For the text-containing cell, return its midpoint in (x, y) coordinate format. 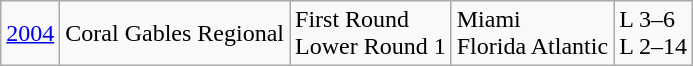
Coral Gables Regional (175, 34)
First RoundLower Round 1 (371, 34)
2004 (30, 34)
MiamiFlorida Atlantic (532, 34)
L 3–6L 2–14 (654, 34)
